Locate the cell with the specified text and output its [X, Y] center coordinate. 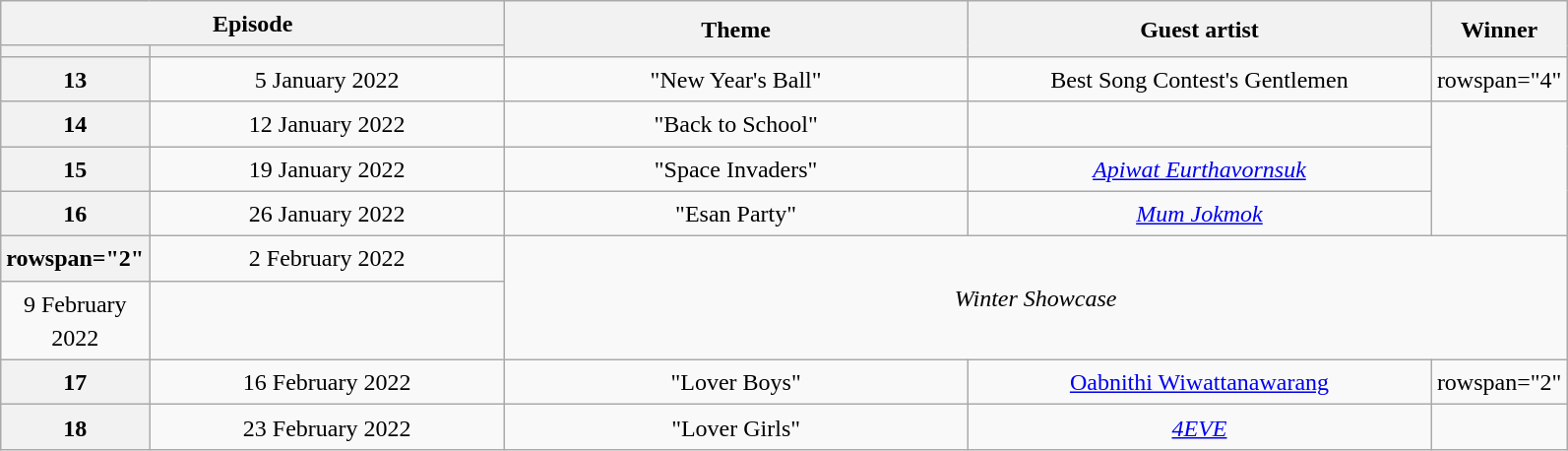
rowspan="4" [1499, 79]
4EVE [1200, 427]
23 February 2022 [327, 427]
15 [75, 168]
12 January 2022 [327, 124]
Mum Jokmok [1200, 214]
5 January 2022 [327, 79]
Best Song Contest's Gentlemen [1200, 79]
26 January 2022 [327, 214]
Oabnithi Wiwattanawarang [1200, 382]
"Esan Party" [736, 214]
16 February 2022 [327, 382]
Theme [736, 30]
"Space Invaders" [736, 168]
"New Year's Ball" [736, 79]
18 [75, 427]
"Back to School" [736, 124]
2 February 2022 [327, 259]
Episode [253, 24]
Apiwat Eurthavornsuk [1200, 168]
"Lover Girls" [736, 427]
Guest artist [1200, 30]
17 [75, 382]
14 [75, 124]
19 January 2022 [327, 168]
Winter Showcase [1035, 298]
9 February 2022 [75, 320]
"Lover Boys" [736, 382]
16 [75, 214]
13 [75, 79]
Winner [1499, 30]
